Return (X, Y) of the center of cell containing provided text 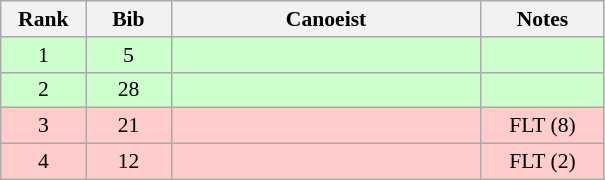
2 (44, 90)
3 (44, 126)
21 (128, 126)
Canoeist (326, 19)
Bib (128, 19)
Rank (44, 19)
28 (128, 90)
Notes (542, 19)
1 (44, 55)
5 (128, 55)
4 (44, 162)
FLT (8) (542, 126)
12 (128, 162)
FLT (2) (542, 162)
